Determine the [x, y] coordinate at the center of the cell enclosing the given text.  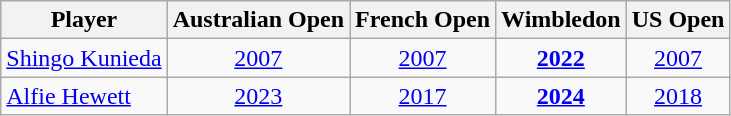
2024 [562, 96]
Wimbledon [562, 20]
Shingo Kunieda [84, 58]
2022 [562, 58]
2018 [678, 96]
Player [84, 20]
2017 [423, 96]
Alfie Hewett [84, 96]
Australian Open [258, 20]
French Open [423, 20]
US Open [678, 20]
2023 [258, 96]
